Provide the [x, y] coordinate of the cell's center where the given text is located.  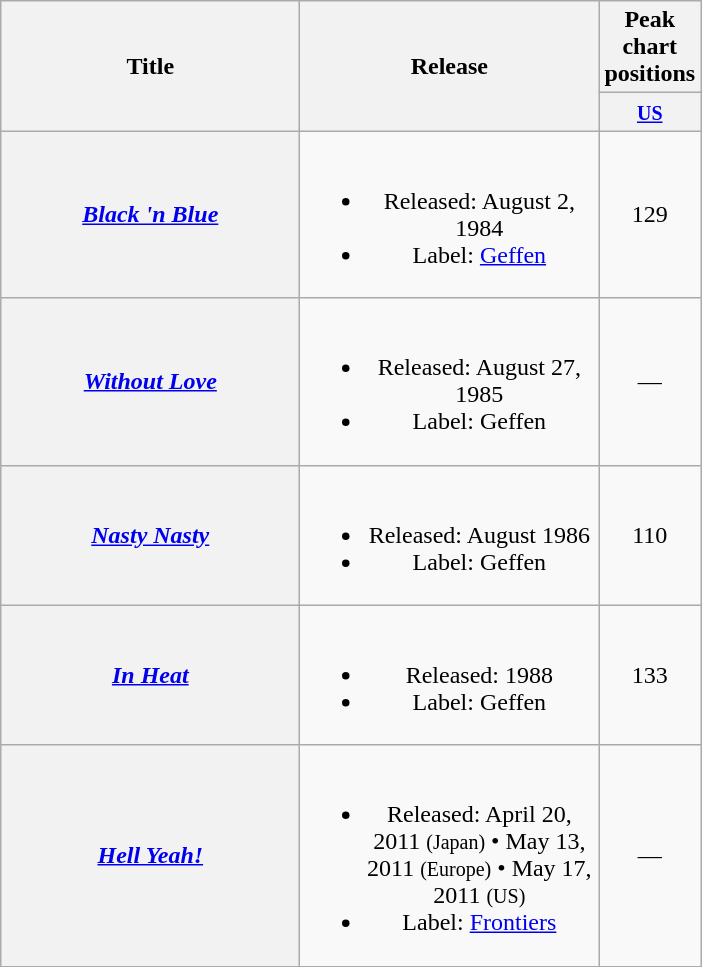
Nasty Nasty [150, 535]
Released: August 1986Label: Geffen [450, 535]
133 [650, 675]
Released: 1988Label: Geffen [450, 675]
Released: August 2, 1984Label: Geffen [450, 214]
110 [650, 535]
Peak chart positions [650, 47]
Hell Yeah! [150, 856]
Black 'n Blue [150, 214]
In Heat [150, 675]
Release [450, 66]
Released: April 20, 2011 (Japan) • May 13, 2011 (Europe) • May 17, 2011 (US)Label: Frontiers [450, 856]
US [650, 112]
Without Love [150, 382]
129 [650, 214]
Title [150, 66]
Released: August 27, 1985Label: Geffen [450, 382]
